Output the [X, Y] coordinate of the center of the cell containing the given text.  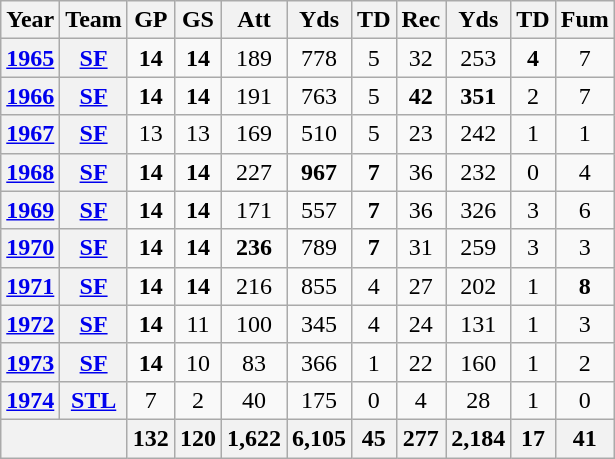
189 [254, 58]
41 [584, 438]
1971 [30, 286]
216 [254, 286]
277 [421, 438]
160 [478, 362]
1973 [30, 362]
Year [30, 20]
1966 [30, 96]
17 [533, 438]
236 [254, 248]
GS [198, 20]
40 [254, 400]
169 [254, 134]
120 [198, 438]
191 [254, 96]
Team [94, 20]
10 [198, 362]
227 [254, 172]
345 [320, 324]
32 [421, 58]
Fum [584, 20]
132 [150, 438]
8 [584, 286]
789 [320, 248]
778 [320, 58]
253 [478, 58]
171 [254, 210]
1967 [30, 134]
Att [254, 20]
Rec [421, 20]
131 [478, 324]
1,622 [254, 438]
366 [320, 362]
202 [478, 286]
22 [421, 362]
31 [421, 248]
24 [421, 324]
11 [198, 324]
1972 [30, 324]
28 [478, 400]
83 [254, 362]
GP [150, 20]
STL [94, 400]
855 [320, 286]
351 [478, 96]
557 [320, 210]
175 [320, 400]
1969 [30, 210]
967 [320, 172]
1970 [30, 248]
232 [478, 172]
326 [478, 210]
763 [320, 96]
6 [584, 210]
45 [374, 438]
259 [478, 248]
2,184 [478, 438]
6,105 [320, 438]
23 [421, 134]
100 [254, 324]
510 [320, 134]
1965 [30, 58]
42 [421, 96]
1974 [30, 400]
1968 [30, 172]
242 [478, 134]
27 [421, 286]
